For the text-containing cell, return its midpoint in (x, y) coordinate format. 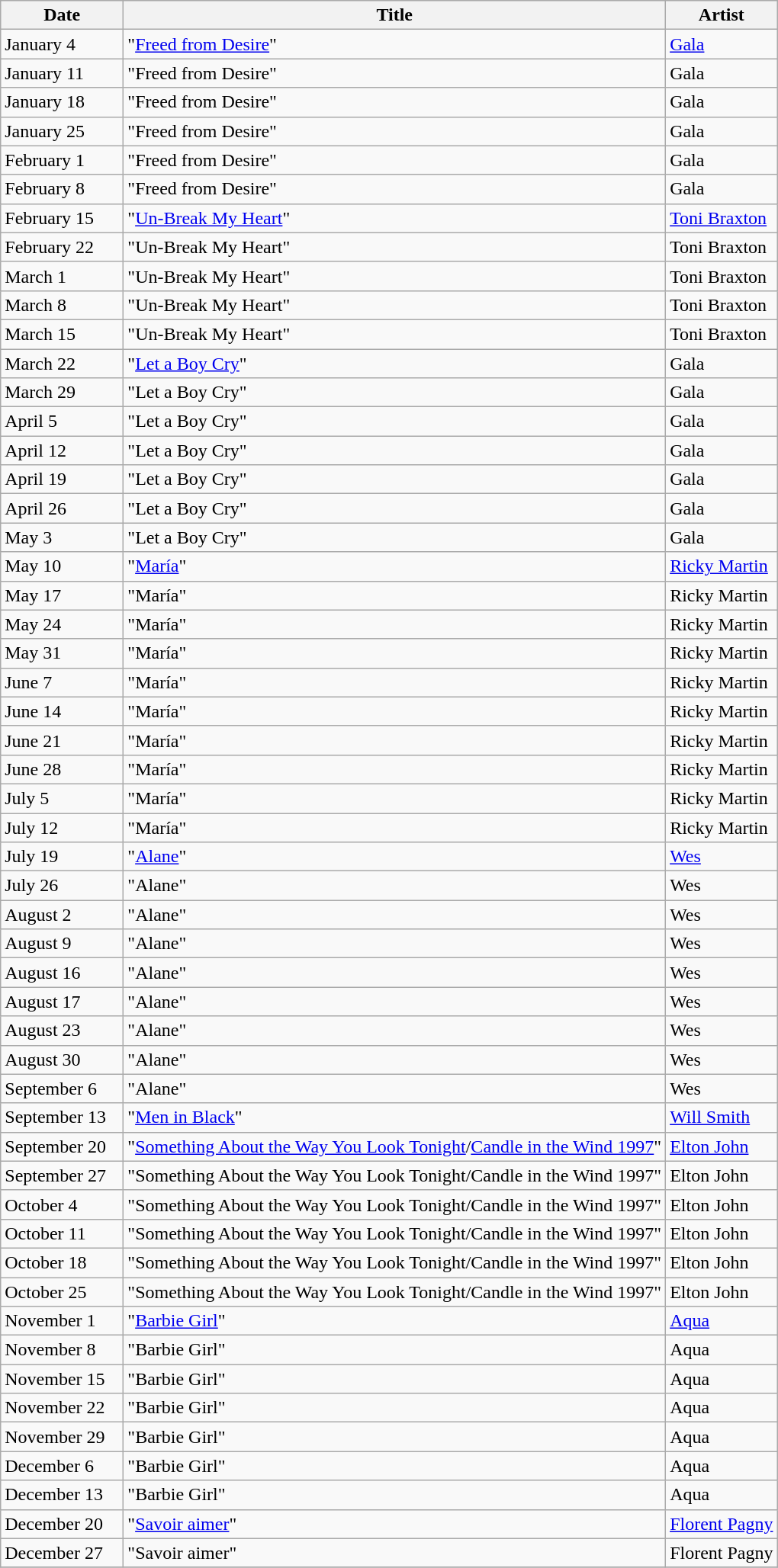
January 11 (63, 73)
Artist (722, 15)
"Men in Black" (395, 1117)
June 21 (63, 740)
Date (63, 15)
February 8 (63, 189)
November 29 (63, 1437)
August 17 (63, 1002)
March 1 (63, 276)
Will Smith (722, 1117)
November 15 (63, 1379)
December 6 (63, 1466)
July 5 (63, 798)
July 19 (63, 857)
September 27 (63, 1175)
June 7 (63, 682)
June 28 (63, 769)
February 22 (63, 247)
September 20 (63, 1146)
November 8 (63, 1350)
August 16 (63, 973)
September 6 (63, 1089)
April 5 (63, 422)
September 13 (63, 1117)
April 19 (63, 479)
July 26 (63, 886)
May 3 (63, 537)
August 9 (63, 944)
August 30 (63, 1060)
May 31 (63, 653)
December 13 (63, 1495)
December 27 (63, 1553)
March 22 (63, 364)
December 20 (63, 1524)
October 11 (63, 1233)
February 15 (63, 218)
May 10 (63, 566)
January 4 (63, 44)
January 25 (63, 131)
April 26 (63, 508)
November 22 (63, 1408)
August 2 (63, 915)
November 1 (63, 1321)
October 4 (63, 1204)
October 25 (63, 1292)
May 17 (63, 595)
July 12 (63, 827)
January 18 (63, 102)
February 1 (63, 160)
May 24 (63, 624)
April 12 (63, 451)
March 8 (63, 305)
Title (395, 15)
October 18 (63, 1262)
March 15 (63, 334)
March 29 (63, 393)
August 23 (63, 1031)
June 14 (63, 711)
